Identify which cell holds the provided text, then report its [x, y] central coordinate. 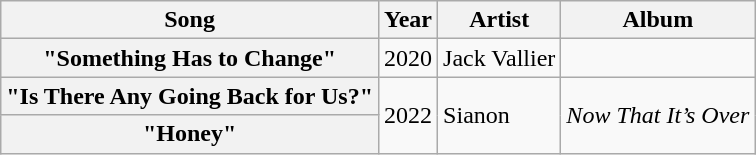
"Honey" [190, 134]
"Something Has to Change" [190, 58]
Now That It’s Over [658, 115]
Jack Vallier [500, 58]
Album [658, 20]
"Is There Any Going Back for Us?" [190, 96]
Sianon [500, 115]
Artist [500, 20]
2020 [408, 58]
Song [190, 20]
2022 [408, 115]
Year [408, 20]
